Capture the cell that displays the provided text and extract its [X, Y] central coordinate. 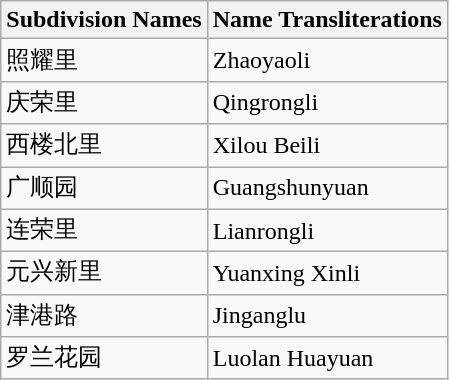
西楼北里 [104, 146]
Yuanxing Xinli [327, 274]
Jinganglu [327, 316]
照耀里 [104, 60]
Luolan Huayuan [327, 358]
Subdivision Names [104, 20]
Zhaoyaoli [327, 60]
Lianrongli [327, 230]
庆荣里 [104, 102]
连荣里 [104, 230]
Name Transliterations [327, 20]
Guangshunyuan [327, 188]
广顺园 [104, 188]
津港路 [104, 316]
罗兰花园 [104, 358]
Xilou Beili [327, 146]
Qingrongli [327, 102]
元兴新里 [104, 274]
